Return (X, Y) of the center of cell containing provided text 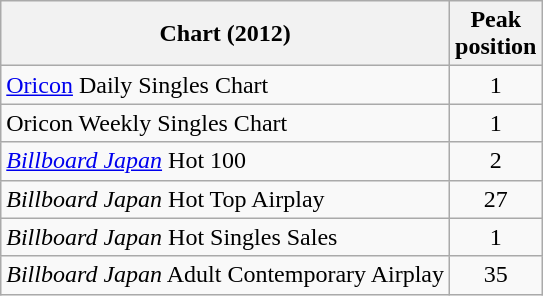
Oricon Daily Singles Chart (226, 85)
Peakposition (496, 34)
Oricon Weekly Singles Chart (226, 123)
Billboard Japan Hot Singles Sales (226, 237)
35 (496, 275)
Billboard Japan Hot Top Airplay (226, 199)
Billboard Japan Adult Contemporary Airplay (226, 275)
Chart (2012) (226, 34)
27 (496, 199)
2 (496, 161)
Billboard Japan Hot 100 (226, 161)
